Detect which cell encompasses the target text, then output its [x, y] center coordinate. 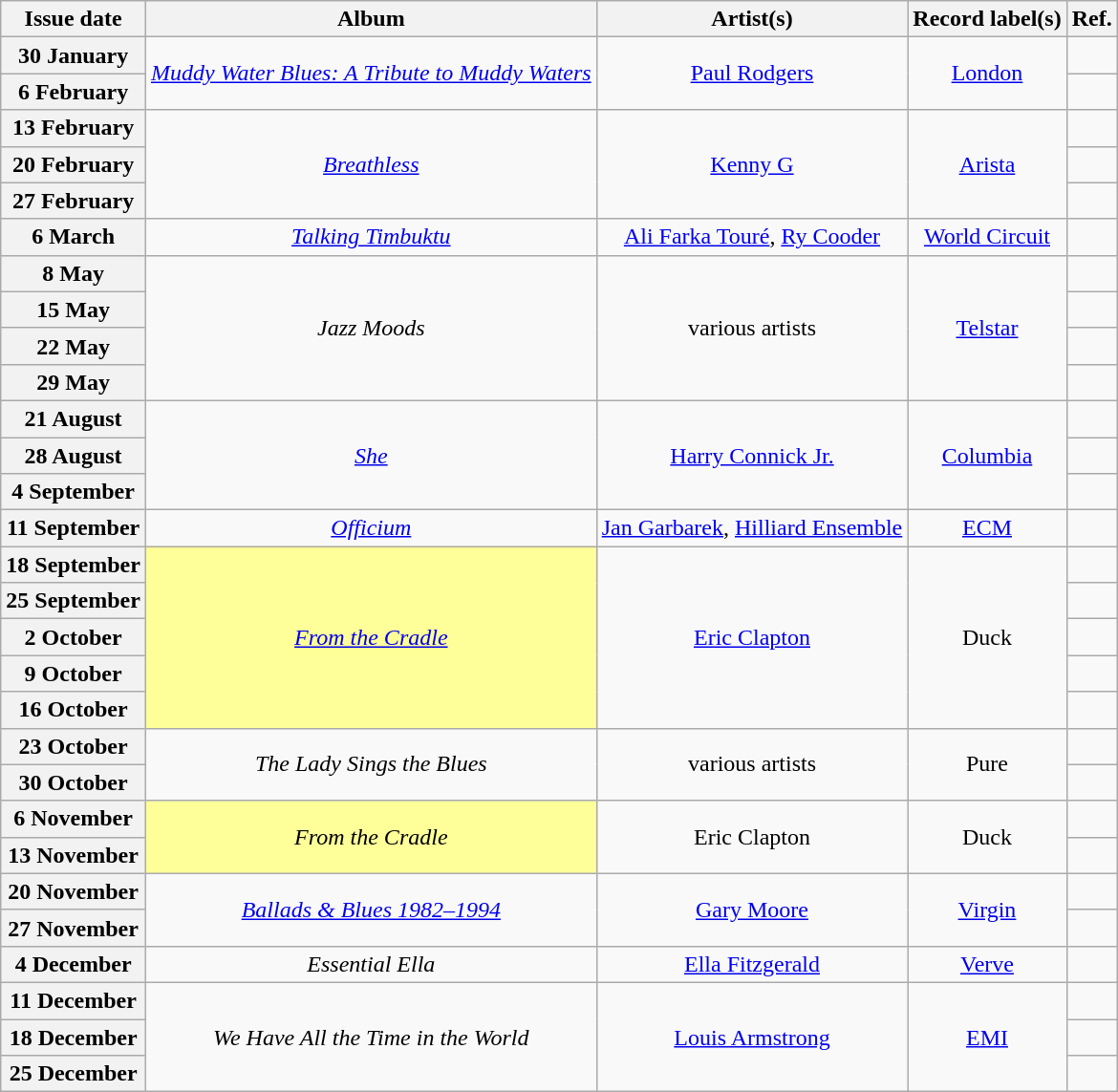
Arista [987, 164]
18 September [74, 565]
Ella Fitzgerald [752, 964]
Kenny G [752, 164]
Columbia [987, 455]
Ali Farka Touré, Ry Cooder [752, 237]
9 October [74, 674]
11 December [74, 1000]
30 January [74, 55]
25 September [74, 601]
23 October [74, 746]
22 May [74, 346]
Artist(s) [752, 19]
Breathless [371, 164]
28 August [74, 456]
Record label(s) [987, 19]
Louis Armstrong [752, 1037]
Jazz Moods [371, 328]
Jan Garbarek, Hilliard Ensemble [752, 528]
4 September [74, 492]
20 February [74, 164]
Verve [987, 964]
The Lady Sings the Blues [371, 764]
27 November [74, 928]
29 May [74, 382]
6 November [74, 819]
6 February [74, 92]
21 August [74, 418]
11 September [74, 528]
Pure [987, 764]
She [371, 455]
Issue date [74, 19]
Paul Rodgers [752, 74]
20 November [74, 891]
Officium [371, 528]
Album [371, 19]
6 March [74, 237]
25 December [74, 1074]
Ref. [1091, 19]
Virgin [987, 910]
We Have All the Time in the World [371, 1037]
2 October [74, 637]
13 February [74, 128]
ECM [987, 528]
4 December [74, 964]
Essential Ella [371, 964]
27 February [74, 201]
Telstar [987, 328]
15 May [74, 310]
18 December [74, 1037]
EMI [987, 1037]
Gary Moore [752, 910]
13 November [74, 855]
London [987, 74]
Ballads & Blues 1982–1994 [371, 910]
Talking Timbuktu [371, 237]
World Circuit [987, 237]
8 May [74, 273]
Harry Connick Jr. [752, 455]
30 October [74, 782]
16 October [74, 710]
Muddy Water Blues: A Tribute to Muddy Waters [371, 74]
